Capture the cell that displays the provided text and extract its [X, Y] central coordinate. 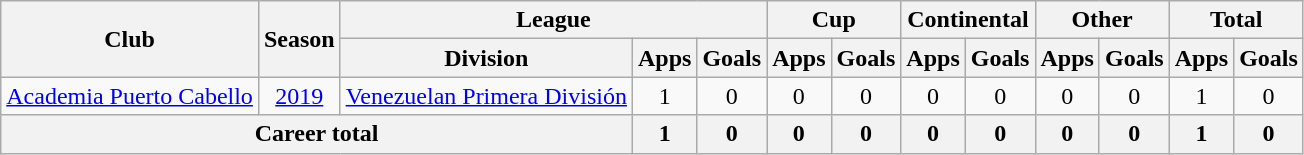
Venezuelan Primera División [486, 96]
Continental [968, 20]
Other [1102, 20]
Cup [834, 20]
Club [130, 39]
Total [1236, 20]
Season [299, 39]
2019 [299, 96]
Academia Puerto Cabello [130, 96]
Division [486, 58]
League [553, 20]
Career total [317, 134]
